For the text-containing cell, return its midpoint in (x, y) coordinate format. 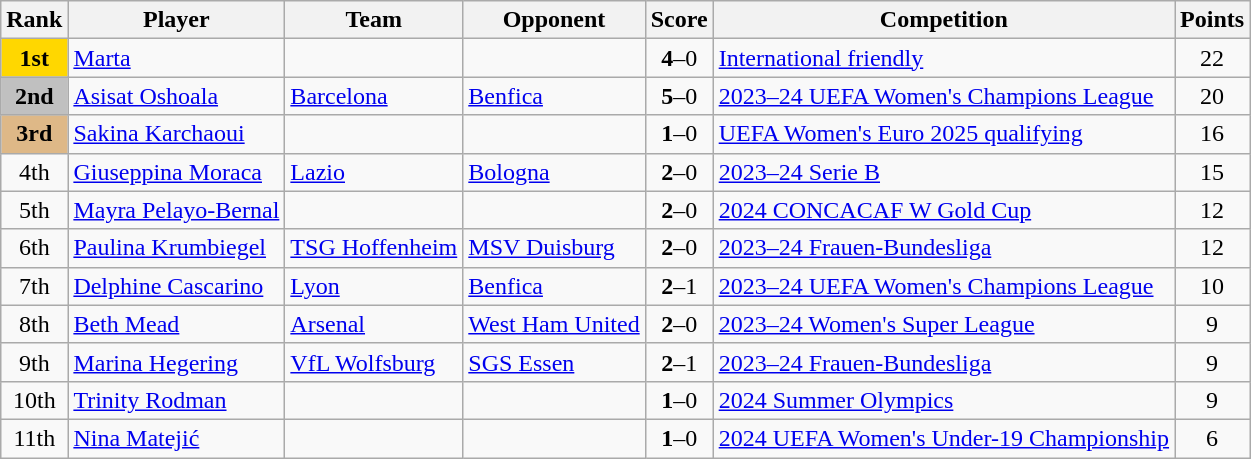
Bologna (554, 172)
8th (34, 324)
2023–24 Serie B (944, 172)
20 (1212, 96)
Barcelona (374, 96)
2024 Summer Olympics (944, 400)
Lyon (374, 286)
Sakina Karchaoui (176, 134)
Giuseppina Moraca (176, 172)
4–0 (679, 58)
Lazio (374, 172)
5th (34, 210)
Asisat Oshoala (176, 96)
9th (34, 362)
Marta (176, 58)
11th (34, 438)
Trinity Rodman (176, 400)
Rank (34, 20)
MSV Duisburg (554, 248)
16 (1212, 134)
10th (34, 400)
VfL Wolfsburg (374, 362)
International friendly (944, 58)
Points (1212, 20)
4th (34, 172)
Player (176, 20)
Arsenal (374, 324)
Opponent (554, 20)
6th (34, 248)
3rd (34, 134)
22 (1212, 58)
Marina Hegering (176, 362)
West Ham United (554, 324)
2024 UEFA Women's Under-19 Championship (944, 438)
2nd (34, 96)
Competition (944, 20)
Score (679, 20)
Beth Mead (176, 324)
2024 CONCACAF W Gold Cup (944, 210)
UEFA Women's Euro 2025 qualifying (944, 134)
15 (1212, 172)
Mayra Pelayo-Bernal (176, 210)
10 (1212, 286)
Delphine Cascarino (176, 286)
SGS Essen (554, 362)
TSG Hoffenheim (374, 248)
Paulina Krumbiegel (176, 248)
Nina Matejić (176, 438)
6 (1212, 438)
5–0 (679, 96)
2023–24 Women's Super League (944, 324)
7th (34, 286)
Team (374, 20)
1st (34, 58)
